Pinpoint the cell where the given text exists, returning its (x, y) midpoint coordinate. 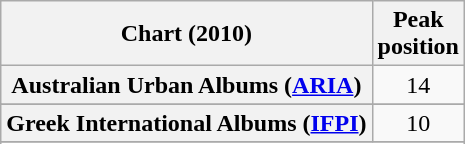
Chart (2010) (186, 34)
14 (418, 85)
Australian Urban Albums (ARIA) (186, 85)
Greek International Albums (IFPI) (186, 123)
Peakposition (418, 34)
10 (418, 123)
